Identify which cell holds the provided text, then report its (x, y) central coordinate. 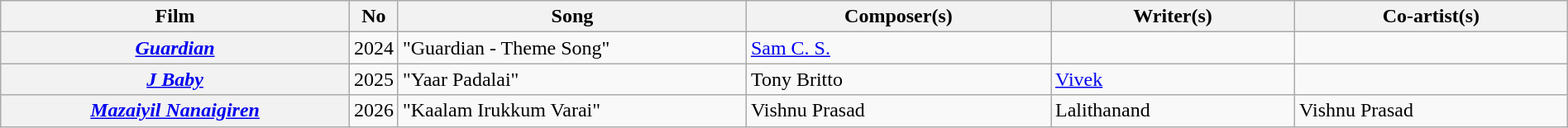
Vivek (1173, 79)
Song (572, 17)
Sam C. S. (898, 48)
Composer(s) (898, 17)
2025 (374, 79)
Film (175, 17)
No (374, 17)
Mazaiyil Nanaigiren (175, 111)
Co-artist(s) (1432, 17)
Writer(s) (1173, 17)
"Guardian - Theme Song" (572, 48)
Guardian (175, 48)
Lalithanand (1173, 111)
2026 (374, 111)
"Kaalam Irukkum Varai" (572, 111)
J Baby (175, 79)
2024 (374, 48)
"Yaar Padalai" (572, 79)
Tony Britto (898, 79)
